Output the (X, Y) coordinate of the center of the cell containing the given text.  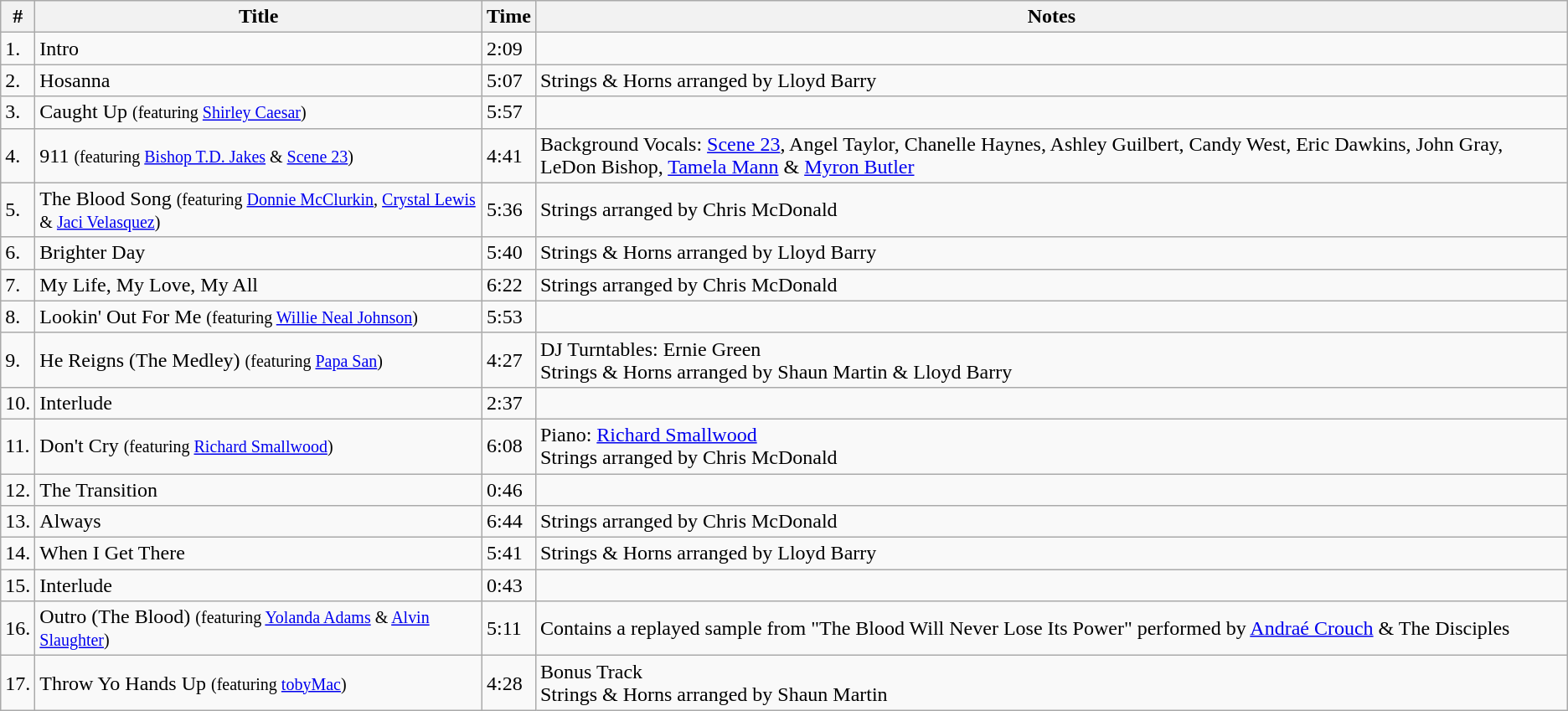
911 (featuring Bishop T.D. Jakes & Scene 23) (259, 156)
5. (18, 209)
Intro (259, 49)
6:22 (509, 285)
Contains a replayed sample from "The Blood Will Never Lose Its Power" performed by Andraé Crouch & The Disciples (1051, 628)
0:43 (509, 585)
10. (18, 403)
5:41 (509, 554)
12. (18, 490)
13. (18, 522)
Notes (1051, 17)
6. (18, 253)
11. (18, 446)
16. (18, 628)
When I Get There (259, 554)
7. (18, 285)
2. (18, 80)
Outro (The Blood) (featuring Yolanda Adams & Alvin Slaughter) (259, 628)
Throw Yo Hands Up (featuring tobyMac) (259, 683)
Don't Cry (featuring Richard Smallwood) (259, 446)
2:09 (509, 49)
Bonus TrackStrings & Horns arranged by Shaun Martin (1051, 683)
1. (18, 49)
9. (18, 360)
Time (509, 17)
# (18, 17)
15. (18, 585)
He Reigns (The Medley) (featuring Papa San) (259, 360)
6:08 (509, 446)
4:28 (509, 683)
5:11 (509, 628)
4:41 (509, 156)
6:44 (509, 522)
DJ Turntables: Ernie GreenStrings & Horns arranged by Shaun Martin & Lloyd Barry (1051, 360)
14. (18, 554)
Always (259, 522)
Hosanna (259, 80)
17. (18, 683)
5:40 (509, 253)
3. (18, 112)
Lookin' Out For Me (featuring Willie Neal Johnson) (259, 317)
Caught Up (featuring Shirley Caesar) (259, 112)
4. (18, 156)
5:57 (509, 112)
Brighter Day (259, 253)
8. (18, 317)
The Transition (259, 490)
2:37 (509, 403)
Title (259, 17)
My Life, My Love, My All (259, 285)
5:07 (509, 80)
5:53 (509, 317)
0:46 (509, 490)
4:27 (509, 360)
Piano: Richard SmallwoodStrings arranged by Chris McDonald (1051, 446)
The Blood Song (featuring Donnie McClurkin, Crystal Lewis & Jaci Velasquez) (259, 209)
5:36 (509, 209)
